Pinpoint the cell where the given text exists, returning its [x, y] midpoint coordinate. 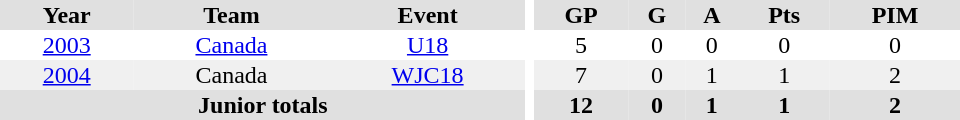
WJC18 [428, 75]
2003 [66, 45]
Team [231, 15]
U18 [428, 45]
12 [582, 105]
Year [66, 15]
Junior totals [263, 105]
GP [582, 15]
Event [428, 15]
Pts [784, 15]
PIM [895, 15]
A [712, 15]
5 [582, 45]
2004 [66, 75]
7 [582, 75]
G [658, 15]
